Extract the (X, Y) coordinate from the center of the cell holding the provided text.  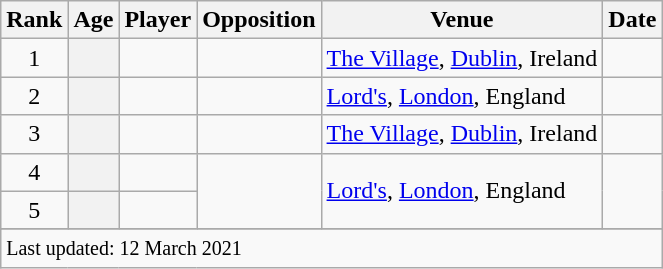
Last updated: 12 March 2021 (332, 248)
Date (632, 20)
3 (34, 134)
Venue (462, 20)
2 (34, 96)
5 (34, 210)
4 (34, 172)
Player (158, 20)
Age (94, 20)
1 (34, 58)
Opposition (259, 20)
Rank (34, 20)
